Pinpoint the cell where the given text exists, returning its (X, Y) midpoint coordinate. 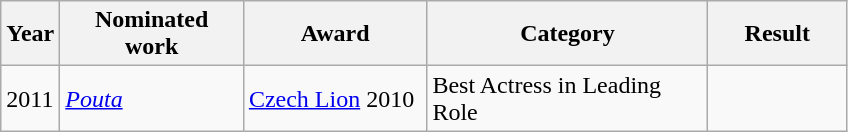
Result (778, 34)
2011 (30, 98)
Nominated work (152, 34)
Pouta (152, 98)
Czech Lion 2010 (335, 98)
Category (568, 34)
Award (335, 34)
Best Actress in Leading Role (568, 98)
Year (30, 34)
